For the text-containing cell, return its midpoint in [x, y] coordinate format. 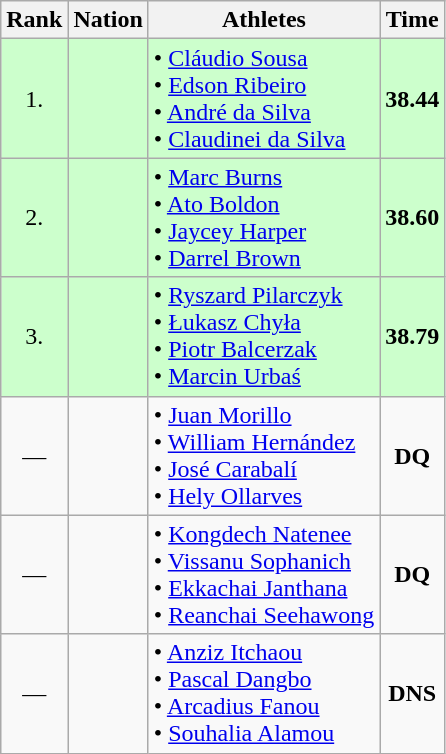
Rank [34, 20]
• Juan Morillo• William Hernández• José Carabalí• Hely Ollarves [264, 456]
3. [34, 336]
DNS [412, 694]
38.60 [412, 218]
38.79 [412, 336]
1. [34, 98]
• Marc Burns• Ato Boldon• Jaycey Harper• Darrel Brown [264, 218]
Nation [108, 20]
• Cláudio Sousa• Edson Ribeiro• André da Silva• Claudinei da Silva [264, 98]
38.44 [412, 98]
2. [34, 218]
• Kongdech Natenee• Vissanu Sophanich• Ekkachai Janthana• Reanchai Seehawong [264, 574]
• Anziz Itchaou• Pascal Dangbo• Arcadius Fanou• Souhalia Alamou [264, 694]
Time [412, 20]
• Ryszard Pilarczyk• Łukasz Chyła• Piotr Balcerzak• Marcin Urbaś [264, 336]
Athletes [264, 20]
